Search for the cell housing the specified text and yield its [X, Y] center coordinate. 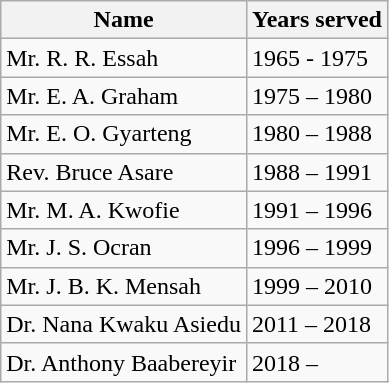
1980 – 1988 [316, 134]
Mr. R. R. Essah [124, 58]
1999 – 2010 [316, 286]
Mr. J. B. K. Mensah [124, 286]
Mr. E. A. Graham [124, 96]
Mr. M. A. Kwofie [124, 210]
1975 – 1980 [316, 96]
Dr. Nana Kwaku Asiedu [124, 324]
Dr. Anthony Baabereyir [124, 362]
1965 - 1975 [316, 58]
Rev. Bruce Asare [124, 172]
Mr. E. O. Gyarteng [124, 134]
1988 – 1991 [316, 172]
2011 – 2018 [316, 324]
Mr. J. S. Ocran [124, 248]
1996 – 1999 [316, 248]
1991 – 1996 [316, 210]
Name [124, 20]
2018 – [316, 362]
Years served [316, 20]
